Extract the [x, y] coordinate from the center of the cell holding the provided text.  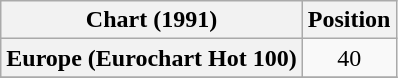
Chart (1991) [152, 20]
40 [349, 58]
Europe (Eurochart Hot 100) [152, 58]
Position [349, 20]
